Pinpoint the cell where the given text exists, returning its (x, y) midpoint coordinate. 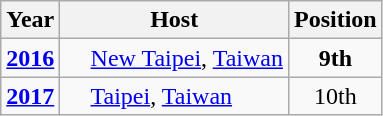
New Taipei, Taiwan (174, 58)
Position (335, 20)
Year (30, 20)
2016 (30, 58)
Host (174, 20)
10th (335, 96)
Taipei, Taiwan (174, 96)
2017 (30, 96)
9th (335, 58)
